Return [X, Y] of the center of cell containing provided text 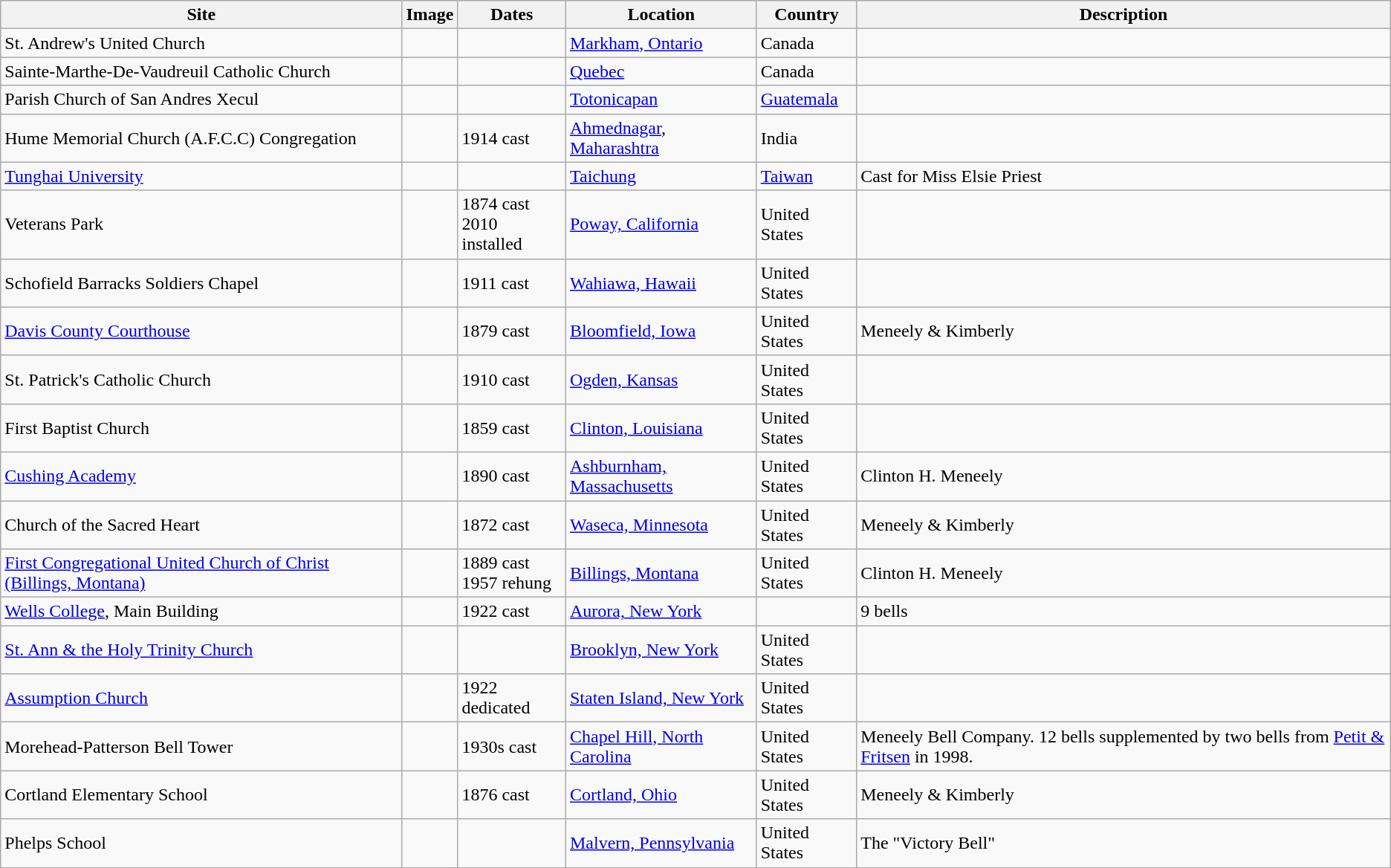
Quebec [661, 71]
Cortland Elementary School [201, 795]
First Congregational United Church of Christ (Billings, Montana) [201, 574]
Cortland, Ohio [661, 795]
Ahmednagar, Maharashtra [661, 138]
Site [201, 15]
Chapel Hill, North Carolina [661, 746]
1911 cast [512, 282]
Staten Island, New York [661, 699]
Image [429, 15]
Location [661, 15]
Wells College, Main Building [201, 612]
1879 cast [512, 331]
St. Andrew's United Church [201, 43]
1914 cast [512, 138]
Schofield Barracks Soldiers Chapel [201, 282]
St. Ann & the Holy Trinity Church [201, 650]
Hume Memorial Church (A.F.C.C) Congregation [201, 138]
1872 cast [512, 525]
1876 cast [512, 795]
Malvern, Pennsylvania [661, 843]
Description [1123, 15]
The "Victory Bell" [1123, 843]
Meneely Bell Company. 12 bells supplemented by two bells from Petit & Fritsen in 1998. [1123, 746]
India [806, 138]
1922 dedicated [512, 699]
Morehead-Patterson Bell Tower [201, 746]
Markham, Ontario [661, 43]
Veterans Park [201, 224]
Brooklyn, New York [661, 650]
1874 cast2010 installed [512, 224]
Poway, California [661, 224]
Totonicapan [661, 100]
1910 cast [512, 379]
Sainte-Marthe-De-Vaudreuil Catholic Church [201, 71]
Bloomfield, Iowa [661, 331]
Ogden, Kansas [661, 379]
St. Patrick's Catholic Church [201, 379]
Davis County Courthouse [201, 331]
Guatemala [806, 100]
Wahiawa, Hawaii [661, 282]
9 bells [1123, 612]
Dates [512, 15]
Ashburnham, Massachusetts [661, 476]
Cushing Academy [201, 476]
Tunghai University [201, 176]
1922 cast [512, 612]
Clinton, Louisiana [661, 428]
Taiwan [806, 176]
Parish Church of San Andres Xecul [201, 100]
Waseca, Minnesota [661, 525]
Church of the Sacred Heart [201, 525]
1930s cast [512, 746]
1890 cast [512, 476]
1859 cast [512, 428]
Assumption Church [201, 699]
1889 cast1957 rehung [512, 574]
Phelps School [201, 843]
Taichung [661, 176]
Country [806, 15]
First Baptist Church [201, 428]
Cast for Miss Elsie Priest [1123, 176]
Aurora, New York [661, 612]
Billings, Montana [661, 574]
